For the text-containing cell, return its midpoint in (x, y) coordinate format. 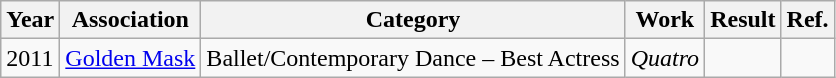
Association (130, 20)
Ref. (808, 20)
Year (30, 20)
Ballet/Contemporary Dance – Best Actress (413, 58)
Golden Mask (130, 58)
Result (743, 20)
Work (665, 20)
Quatro (665, 58)
2011 (30, 58)
Category (413, 20)
